Output the (x, y) coordinate of the center of the cell containing the given text.  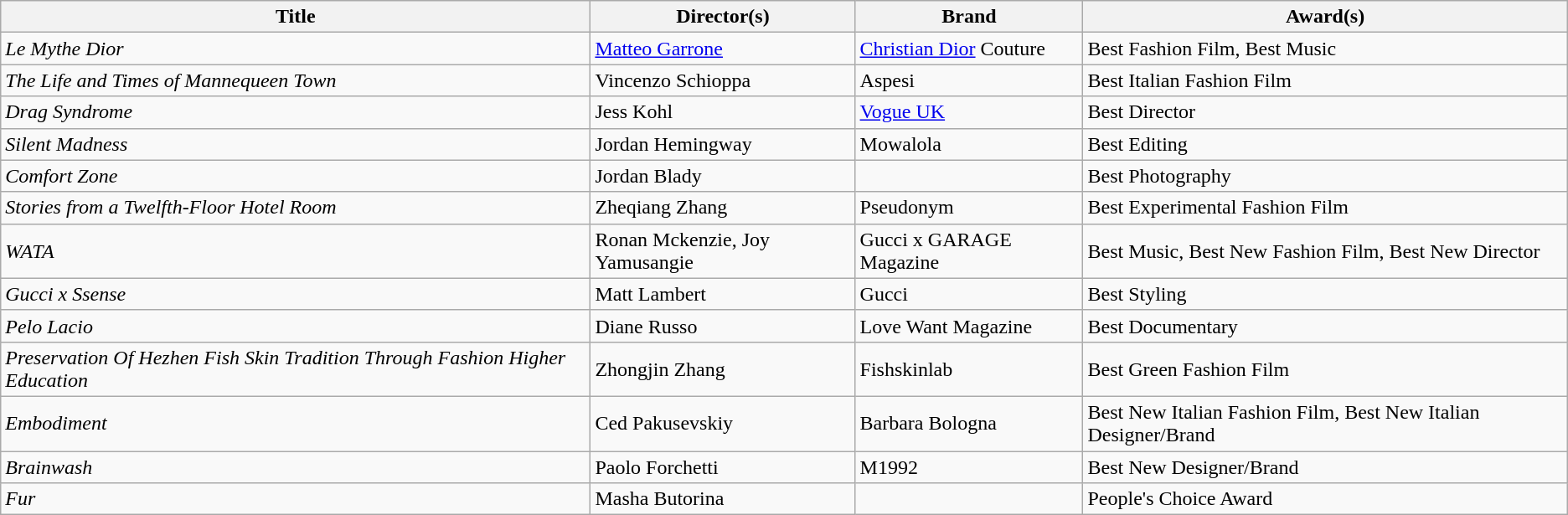
Brainwash (296, 466)
Best Styling (1325, 294)
Pseudonym (969, 208)
Mowalola (969, 144)
Love Want Magazine (969, 326)
Best Fashion Film, Best Music (1325, 49)
Stories from a Twelfth-Floor Hotel Room (296, 208)
Best New Italian Fashion Film, Best New Italian Designer/Brand (1325, 424)
Title (296, 17)
Best Documentary (1325, 326)
Ced Pakusevskiy (723, 424)
Le Mythe Dior (296, 49)
Matt Lambert (723, 294)
Ronan Mckenzie, Joy Yamusangie (723, 251)
Diane Russo (723, 326)
Jess Kohl (723, 112)
Comfort Zone (296, 176)
Best Photography (1325, 176)
Aspesi (969, 80)
Gucci (969, 294)
Gucci x GARAGE Magazine (969, 251)
People's Choice Award (1325, 499)
Masha Butorina (723, 499)
Zhongjin Zhang (723, 368)
Embodiment (296, 424)
M1992 (969, 466)
Best Italian Fashion Film (1325, 80)
Drag Syndrome (296, 112)
Best Green Fashion Film (1325, 368)
Barbara Bologna (969, 424)
Paolo Forchetti (723, 466)
Best New Designer/Brand (1325, 466)
Brand (969, 17)
Fishskinlab (969, 368)
The Life and Times of Mannequeen Town (296, 80)
Vogue UK (969, 112)
Matteo Garrone (723, 49)
Fur (296, 499)
Vincenzo Schioppa (723, 80)
Award(s) (1325, 17)
Jordan Blady (723, 176)
Zheqiang Zhang (723, 208)
Best Editing (1325, 144)
Jordan Hemingway (723, 144)
Best Music, Best New Fashion Film, Best New Director (1325, 251)
Gucci x Ssense (296, 294)
Preservation Of Hezhen Fish Skin Tradition Through Fashion Higher Education (296, 368)
Christian Dior Couture (969, 49)
Best Experimental Fashion Film (1325, 208)
WATA (296, 251)
Pelo Lacio (296, 326)
Best Director (1325, 112)
Director(s) (723, 17)
Silent Madness (296, 144)
